Search for the cell housing the specified text and yield its (x, y) center coordinate. 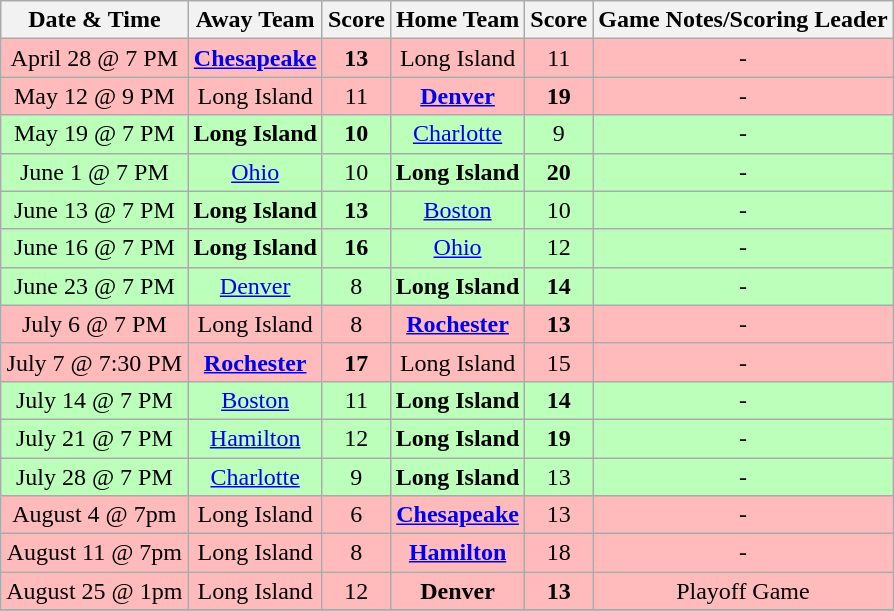
April 28 @ 7 PM (94, 58)
July 21 @ 7 PM (94, 438)
August 25 @ 1pm (94, 591)
May 19 @ 7 PM (94, 134)
July 14 @ 7 PM (94, 400)
20 (559, 172)
June 13 @ 7 PM (94, 210)
Away Team (255, 20)
18 (559, 553)
June 23 @ 7 PM (94, 286)
July 28 @ 7 PM (94, 477)
June 16 @ 7 PM (94, 248)
15 (559, 362)
16 (356, 248)
July 6 @ 7 PM (94, 324)
6 (356, 515)
Playoff Game (743, 591)
August 4 @ 7pm (94, 515)
May 12 @ 9 PM (94, 96)
Date & Time (94, 20)
July 7 @ 7:30 PM (94, 362)
Home Team (457, 20)
17 (356, 362)
August 11 @ 7pm (94, 553)
Game Notes/Scoring Leader (743, 20)
June 1 @ 7 PM (94, 172)
